Capture the cell that displays the provided text and extract its [X, Y] central coordinate. 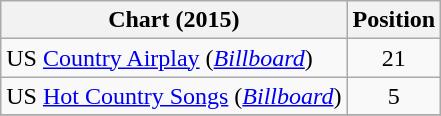
US Country Airplay (Billboard) [174, 58]
21 [394, 58]
5 [394, 96]
Position [394, 20]
US Hot Country Songs (Billboard) [174, 96]
Chart (2015) [174, 20]
